Find where the given text appears and provide that cell's center as [x, y] coordinate. 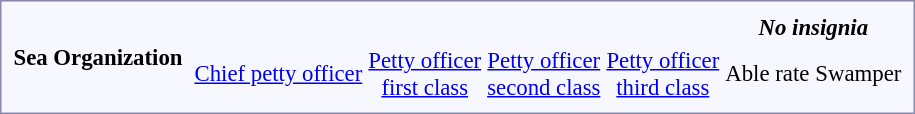
Able rate [768, 74]
Sea Organization [98, 57]
Chief petty officer [278, 74]
Swamper [858, 74]
Petty officerfirst class [425, 74]
Petty officerthird class [663, 74]
No insignia [814, 27]
Petty officersecond class [544, 74]
